Find where the given text appears and provide that cell's center as (x, y) coordinate. 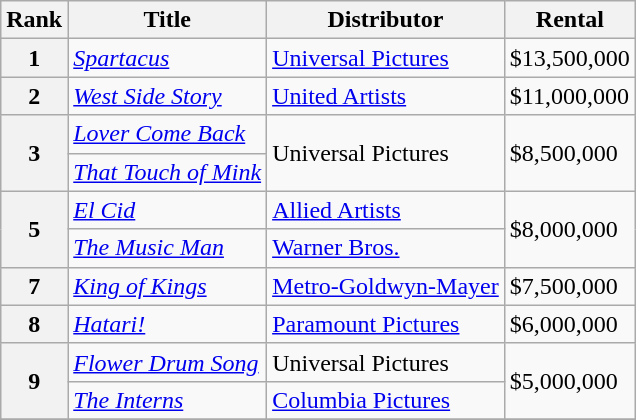
Rental (570, 20)
$6,000,000 (570, 324)
5 (34, 229)
Rank (34, 20)
United Artists (386, 96)
Hatari! (168, 324)
Title (168, 20)
El Cid (168, 210)
Spartacus (168, 58)
The Interns (168, 400)
Warner Bros. (386, 248)
$8,000,000 (570, 229)
Metro-Goldwyn-Mayer (386, 286)
Allied Artists (386, 210)
1 (34, 58)
West Side Story (168, 96)
Columbia Pictures (386, 400)
8 (34, 324)
3 (34, 153)
Paramount Pictures (386, 324)
$5,000,000 (570, 381)
9 (34, 381)
Distributor (386, 20)
2 (34, 96)
King of Kings (168, 286)
$13,500,000 (570, 58)
$7,500,000 (570, 286)
The Music Man (168, 248)
7 (34, 286)
Lover Come Back (168, 134)
That Touch of Mink (168, 172)
$8,500,000 (570, 153)
$11,000,000 (570, 96)
Flower Drum Song (168, 362)
